Return [x, y] of the center of cell containing provided text 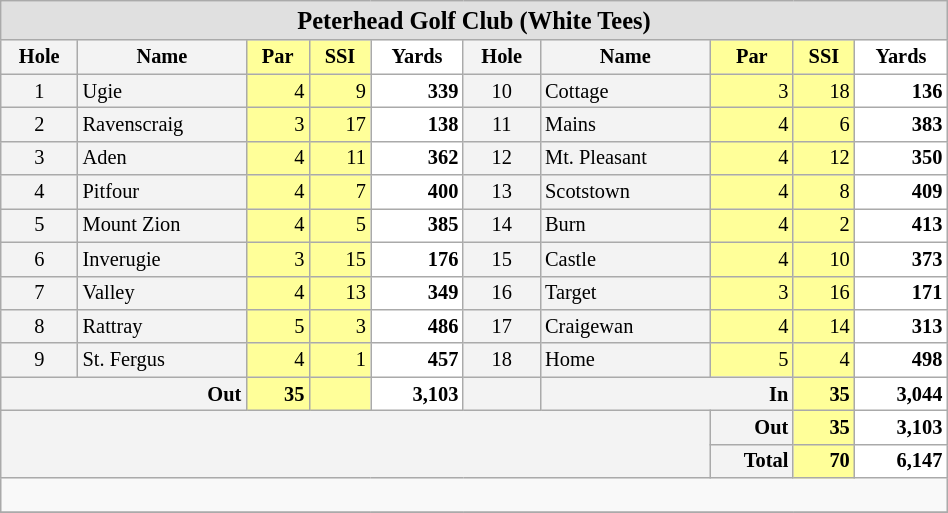
Scotstown [625, 192]
Total [752, 461]
457 [418, 360]
362 [418, 158]
313 [902, 326]
171 [902, 293]
339 [418, 91]
St. Fergus [162, 360]
Mains [625, 124]
Inverugie [162, 259]
Home [625, 360]
409 [902, 192]
Ravenscraig [162, 124]
Cottage [625, 91]
Peterhead Golf Club (White Tees) [474, 20]
413 [902, 225]
176 [418, 259]
138 [418, 124]
Target [625, 293]
6,147 [902, 461]
3,044 [902, 394]
Pitfour [162, 192]
70 [824, 461]
In [666, 394]
Rattray [162, 326]
349 [418, 293]
400 [418, 192]
Burn [625, 225]
Aden [162, 158]
350 [902, 158]
Valley [162, 293]
Castle [625, 259]
498 [902, 360]
Mount Zion [162, 225]
383 [902, 124]
136 [902, 91]
385 [418, 225]
486 [418, 326]
Ugie [162, 91]
Craigewan [625, 326]
373 [902, 259]
Mt. Pleasant [625, 158]
